Determine the [X, Y] coordinate at the center of the cell enclosing the given text.  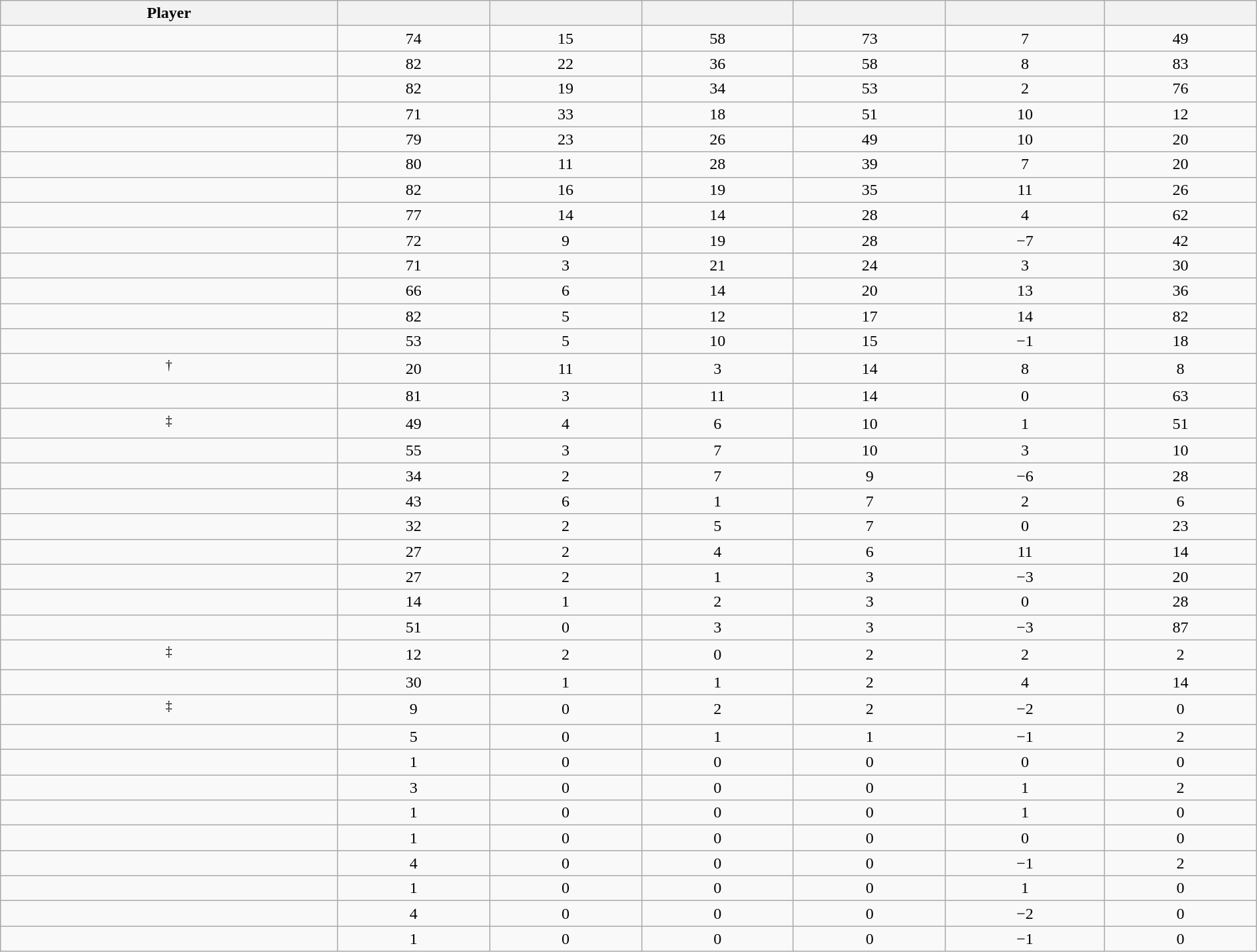
55 [414, 451]
42 [1180, 240]
35 [870, 190]
43 [414, 501]
79 [414, 139]
62 [1180, 215]
24 [870, 265]
17 [870, 316]
16 [565, 190]
66 [414, 290]
87 [1180, 627]
76 [1180, 89]
−7 [1025, 240]
83 [1180, 64]
† [169, 369]
22 [565, 64]
72 [414, 240]
39 [870, 164]
63 [1180, 396]
−6 [1025, 476]
33 [565, 114]
74 [414, 38]
77 [414, 215]
32 [414, 526]
73 [870, 38]
80 [414, 164]
21 [717, 265]
81 [414, 396]
13 [1025, 290]
Player [169, 13]
